Detect which cell encompasses the target text, then output its (X, Y) center coordinate. 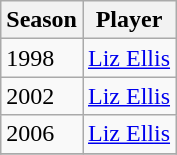
Season (42, 20)
2006 (42, 134)
1998 (42, 58)
Player (128, 20)
2002 (42, 96)
